Output the [X, Y] coordinate of the center of the cell containing the given text.  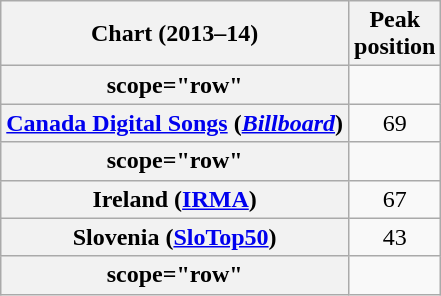
43 [395, 237]
Ireland (IRMA) [175, 199]
Peakposition [395, 34]
Canada Digital Songs (Billboard) [175, 123]
67 [395, 199]
Chart (2013–14) [175, 34]
Slovenia (SloTop50) [175, 237]
69 [395, 123]
